Detect which cell encompasses the target text, then output its [X, Y] center coordinate. 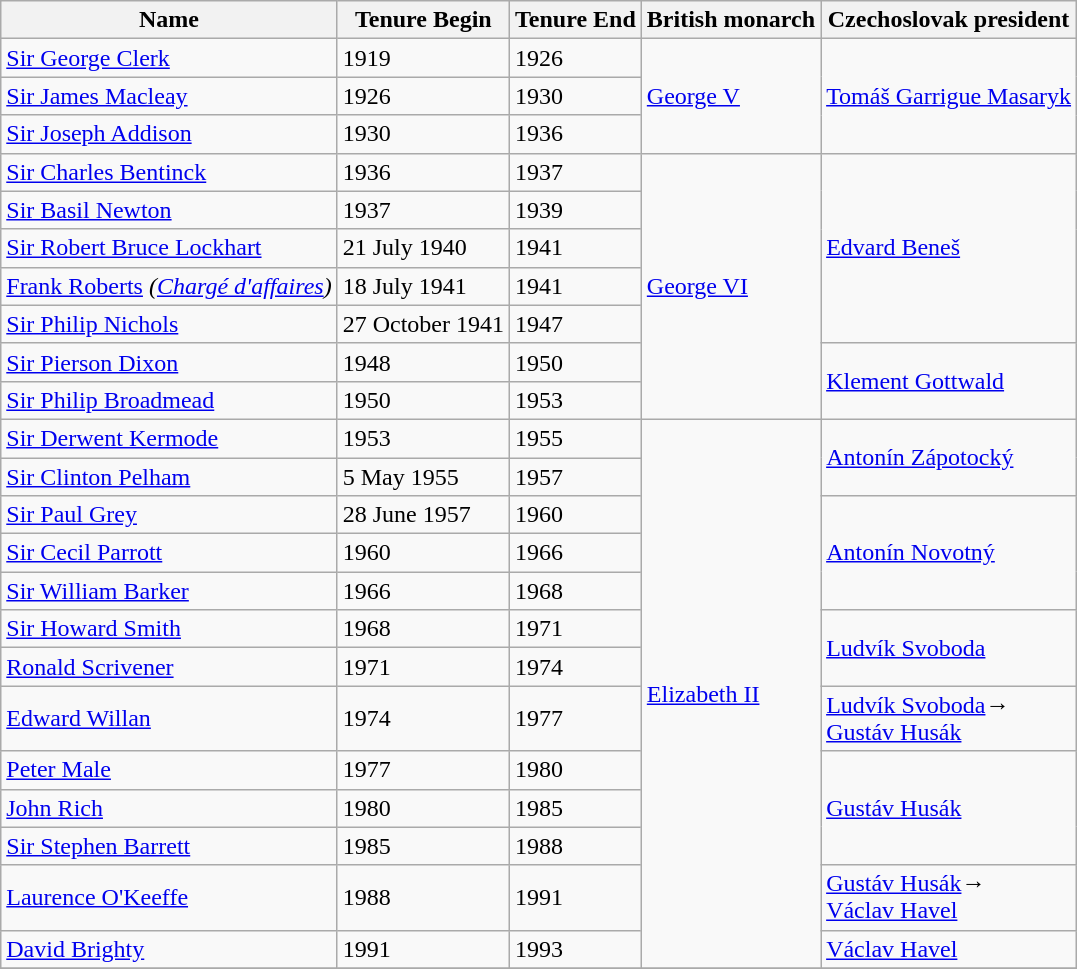
David Brighty [169, 949]
Ronald Scrivener [169, 667]
Name [169, 20]
27 October 1941 [423, 324]
Edvard Beneš [949, 248]
Sir James Macleay [169, 96]
18 July 1941 [423, 286]
Sir Basil Newton [169, 210]
George VI [730, 286]
Sir George Clerk [169, 58]
Laurence O'Keeffe [169, 898]
Elizabeth II [730, 694]
Sir Pierson Dixon [169, 362]
Edward Willan [169, 718]
Ludvík Svoboda [949, 648]
Sir Derwent Kermode [169, 438]
1957 [576, 477]
John Rich [169, 808]
1919 [423, 58]
Sir Clinton Pelham [169, 477]
Tenure End [576, 20]
Sir Stephen Barrett [169, 846]
Czechoslovak president [949, 20]
Antonín Zápotocký [949, 457]
Sir Joseph Addison [169, 134]
Sir Howard Smith [169, 629]
1947 [576, 324]
Antonín Novotný [949, 553]
1955 [576, 438]
Václav Havel [949, 949]
Sir Philip Nichols [169, 324]
5 May 1955 [423, 477]
Ludvík Svoboda→Gustáv Husák [949, 718]
1993 [576, 949]
1948 [423, 362]
Sir Cecil Parrott [169, 553]
Sir William Barker [169, 591]
Peter Male [169, 770]
Tomáš Garrigue Masaryk [949, 96]
Sir Philip Broadmead [169, 400]
Frank Roberts (Chargé d'affaires) [169, 286]
George V [730, 96]
Sir Charles Bentinck [169, 172]
Gustáv Husák [949, 808]
Sir Robert Bruce Lockhart [169, 248]
1939 [576, 210]
28 June 1957 [423, 515]
21 July 1940 [423, 248]
Klement Gottwald [949, 381]
Tenure Begin [423, 20]
British monarch [730, 20]
Sir Paul Grey [169, 515]
Gustáv Husák→Václav Havel [949, 898]
